Return (x, y) of the center of cell containing provided text 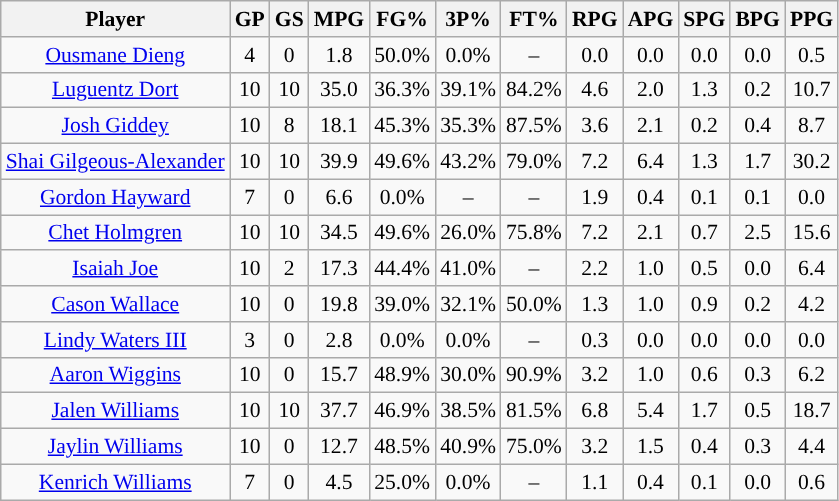
45.3% (402, 126)
10.7 (812, 90)
3.6 (595, 126)
87.5% (534, 126)
8 (290, 126)
6.6 (339, 197)
84.2% (534, 90)
35.0 (339, 90)
15.7 (339, 375)
4.5 (339, 482)
32.1% (468, 304)
0.7 (704, 233)
SPG (704, 19)
Isaiah Joe (116, 269)
1.9 (595, 197)
Shai Gilgeous-Alexander (116, 162)
18.1 (339, 126)
39.1% (468, 90)
26.0% (468, 233)
4.2 (812, 304)
3P% (468, 19)
48.9% (402, 375)
75.8% (534, 233)
48.5% (402, 447)
2 (290, 269)
4 (250, 55)
38.5% (468, 411)
75.0% (534, 447)
2.0 (651, 90)
GS (290, 19)
RPG (595, 19)
34.5 (339, 233)
35.3% (468, 126)
6.8 (595, 411)
25.0% (402, 482)
APG (651, 19)
FT% (534, 19)
FG% (402, 19)
Ousmane Dieng (116, 55)
46.9% (402, 411)
4.6 (595, 90)
Luguentz Dort (116, 90)
30.2 (812, 162)
0.9 (704, 304)
90.9% (534, 375)
39.0% (402, 304)
Kenrich Williams (116, 482)
8.7 (812, 126)
36.3% (402, 90)
MPG (339, 19)
2.2 (595, 269)
Player (116, 19)
39.9 (339, 162)
18.7 (812, 411)
41.0% (468, 269)
4.4 (812, 447)
81.5% (534, 411)
1.5 (651, 447)
12.7 (339, 447)
PPG (812, 19)
6.2 (812, 375)
79.0% (534, 162)
15.6 (812, 233)
1.1 (595, 482)
Josh Giddey (116, 126)
44.4% (402, 269)
1.8 (339, 55)
19.8 (339, 304)
Gordon Hayward (116, 197)
5.4 (651, 411)
BPG (758, 19)
Cason Wallace (116, 304)
2.5 (758, 233)
GP (250, 19)
2.8 (339, 340)
37.7 (339, 411)
Chet Holmgren (116, 233)
3 (250, 340)
Jaylin Williams (116, 447)
17.3 (339, 269)
43.2% (468, 162)
Lindy Waters III (116, 340)
Aaron Wiggins (116, 375)
30.0% (468, 375)
40.9% (468, 447)
Jalen Williams (116, 411)
